From the cell containing the given text, extract its center point as [X, Y] coordinate. 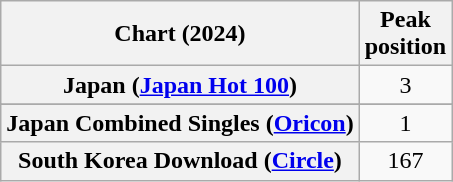
Japan (Japan Hot 100) [180, 85]
167 [405, 161]
Chart (2024) [180, 34]
Japan Combined Singles (Oricon) [180, 123]
South Korea Download (Circle) [180, 161]
3 [405, 85]
Peakposition [405, 34]
1 [405, 123]
